Extract the (x, y) coordinate from the center of the cell holding the provided text.  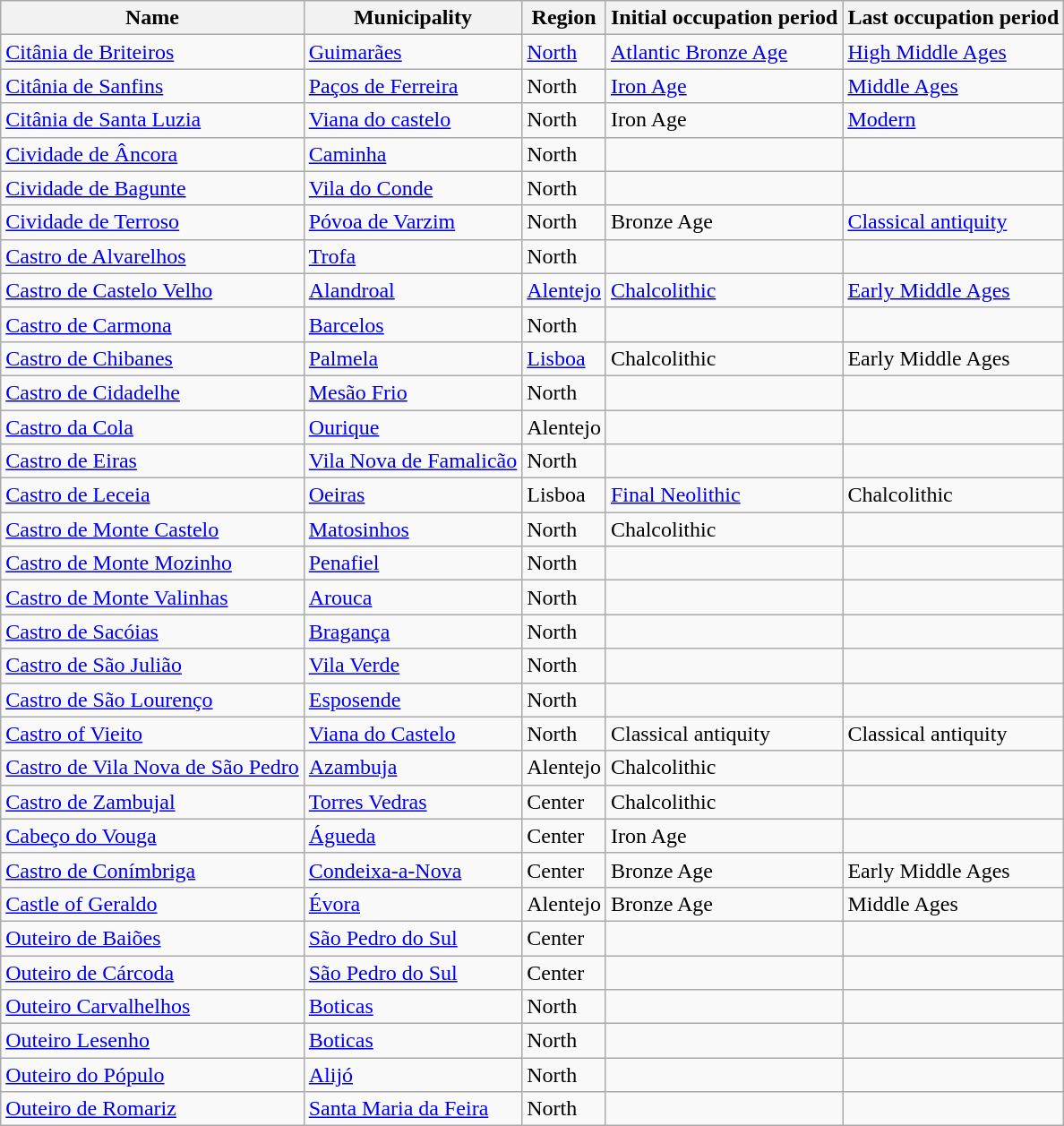
Caminha (413, 154)
Barcelos (413, 324)
Castro de São Lourenço (152, 700)
Castro de Monte Castelo (152, 529)
Ourique (413, 427)
Citânia de Briteiros (152, 52)
Outeiro de Cárcoda (152, 972)
Name (152, 18)
Castro de Alvarelhos (152, 256)
Castro de Vila Nova de São Pedro (152, 768)
Santa Maria da Feira (413, 1109)
Condeixa-a-Nova (413, 870)
Póvoa de Varzim (413, 222)
Matosinhos (413, 529)
Outeiro Carvalhelhos (152, 1007)
Castro de Chibanes (152, 358)
Esposende (413, 700)
Arouca (413, 597)
Modern (953, 120)
Castro de Sacóias (152, 632)
Citânia de Sanfins (152, 86)
Outeiro de Baiões (152, 938)
High Middle Ages (953, 52)
Municipality (413, 18)
Cividade de Terroso (152, 222)
Initial occupation period (724, 18)
Viana do castelo (413, 120)
Region (564, 18)
Paços de Ferreira (413, 86)
Castro de Castelo Velho (152, 290)
Alandroal (413, 290)
Castro de Cidadelhe (152, 392)
Castro de Monte Mozinho (152, 563)
Guimarães (413, 52)
Castro de Carmona (152, 324)
Cividade de Bagunte (152, 188)
Vila Verde (413, 666)
Vila Nova de Famalicão (413, 461)
Évora (413, 904)
Outeiro de Romariz (152, 1109)
Castro de Zambujal (152, 802)
Last occupation period (953, 18)
Citânia de Santa Luzia (152, 120)
Castro de Monte Valinhas (152, 597)
Cabeço do Vouga (152, 836)
Castro de Eiras (152, 461)
Castle of Geraldo (152, 904)
Azambuja (413, 768)
Trofa (413, 256)
Bragança (413, 632)
Castro de São Julião (152, 666)
Mesão Frio (413, 392)
Vila do Conde (413, 188)
Penafiel (413, 563)
Torres Vedras (413, 802)
Viana do Castelo (413, 734)
Outeiro do Pópulo (152, 1075)
Cividade de Âncora (152, 154)
Águeda (413, 836)
Alijó (413, 1075)
Final Neolithic (724, 495)
Palmela (413, 358)
Atlantic Bronze Age (724, 52)
Oeiras (413, 495)
Castro de Conímbriga (152, 870)
Castro of Vieito (152, 734)
Castro de Leceia (152, 495)
Outeiro Lesenho (152, 1041)
Castro da Cola (152, 427)
